Search for the cell housing the specified text and yield its [X, Y] center coordinate. 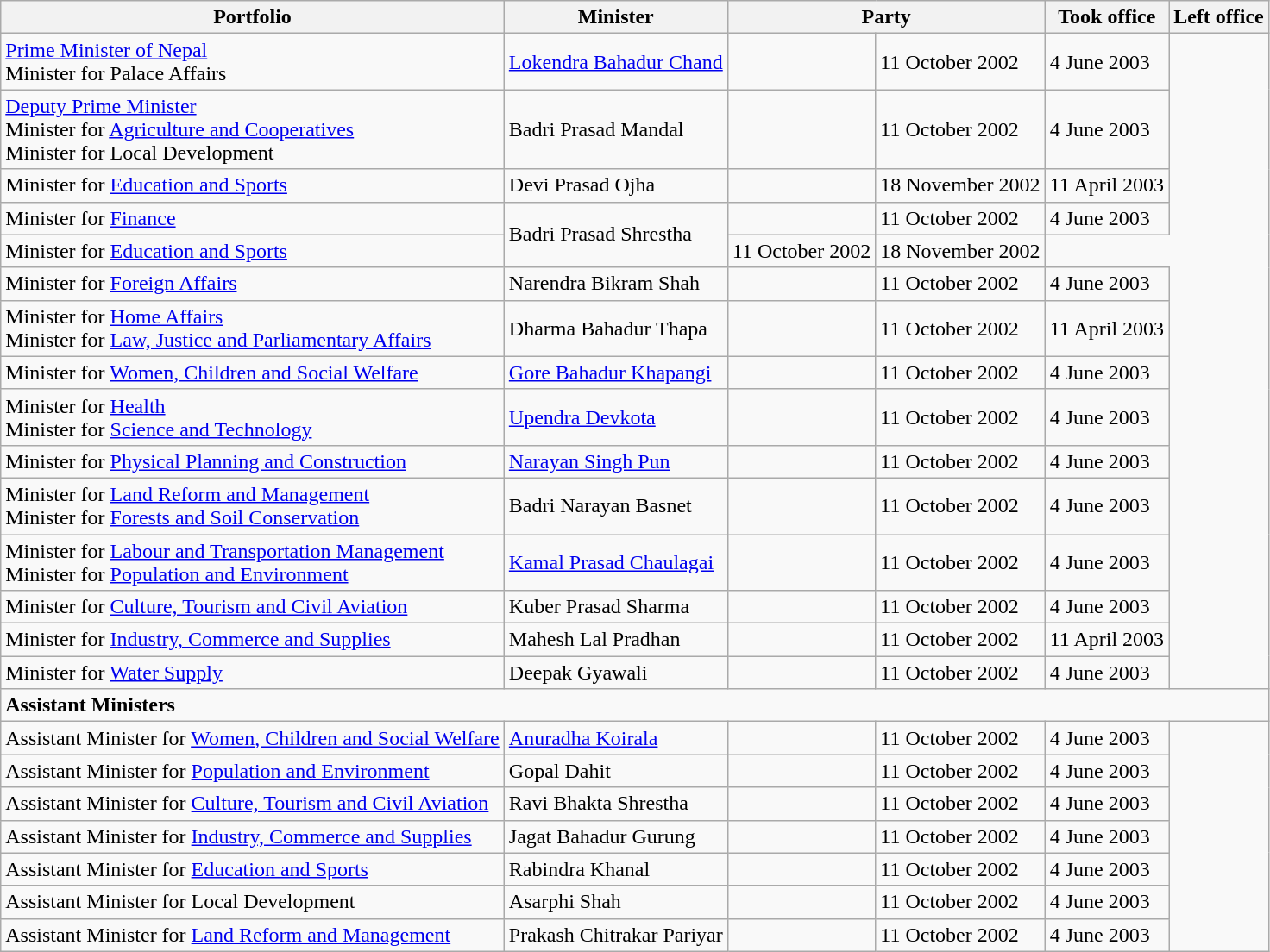
Minister [616, 17]
Minister for Industry, Commerce and Supplies [253, 640]
Badri Prasad Shrestha [616, 235]
Kamal Prasad Chaulagai [616, 562]
Deepak Gyawali [616, 673]
Rabindra Khanal [616, 869]
Assistant Minister for Culture, Tourism and Civil Aviation [253, 804]
Devi Prasad Ojha [616, 185]
Badri Narayan Basnet [616, 505]
Ravi Bhakta Shrestha [616, 804]
Badri Prasad Mandal [616, 129]
Gore Bahadur Khapangi [616, 373]
Minister for Finance [253, 218]
Dharma Bahadur Thapa [616, 328]
Upendra Devkota [616, 417]
Took office [1107, 17]
Minister for HealthMinister for Science and Technology [253, 417]
Kuber Prasad Sharma [616, 607]
Minister for Home AffairsMinister for Law, Justice and Parliamentary Affairs [253, 328]
Minister for Culture, Tourism and Civil Aviation [253, 607]
Minister for Women, Children and Social Welfare [253, 373]
Narendra Bikram Shah [616, 284]
Minister for Foreign Affairs [253, 284]
Prime Minister of NepalMinister for Palace Affairs [253, 62]
Gopal Dahit [616, 771]
Narayan Singh Pun [616, 461]
Minister for Labour and Transportation ManagementMinister for Population and Environment [253, 562]
Lokendra Bahadur Chand [616, 62]
Minister for Land Reform and ManagementMinister for Forests and Soil Conservation [253, 505]
Minister for Physical Planning and Construction [253, 461]
Assistant Minister for Local Development [253, 902]
Assistant Minister for Population and Environment [253, 771]
Assistant Minister for Land Reform and Management [253, 935]
Left office [1219, 17]
Deputy Prime MinisterMinister for Agriculture and CooperativesMinister for Local Development [253, 129]
Assistant Minister for Industry, Commerce and Supplies [253, 836]
Mahesh Lal Pradhan [616, 640]
Asarphi Shah [616, 902]
Assistant Ministers [635, 705]
Prakash Chitrakar Pariyar [616, 935]
Party [886, 17]
Jagat Bahadur Gurung [616, 836]
Assistant Minister for Education and Sports [253, 869]
Assistant Minister for Women, Children and Social Welfare [253, 738]
Anuradha Koirala [616, 738]
Portfolio [253, 17]
Minister for Water Supply [253, 673]
